Capture the cell that displays the provided text and extract its (x, y) central coordinate. 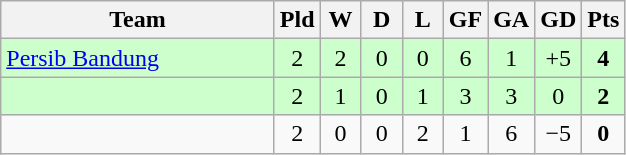
Pts (604, 20)
D (382, 20)
4 (604, 58)
GA (512, 20)
−5 (558, 134)
Persib Bandung (138, 58)
W (340, 20)
+5 (558, 58)
GD (558, 20)
Pld (297, 20)
Team (138, 20)
L (422, 20)
GF (465, 20)
